Search for the cell housing the specified text and yield its [x, y] center coordinate. 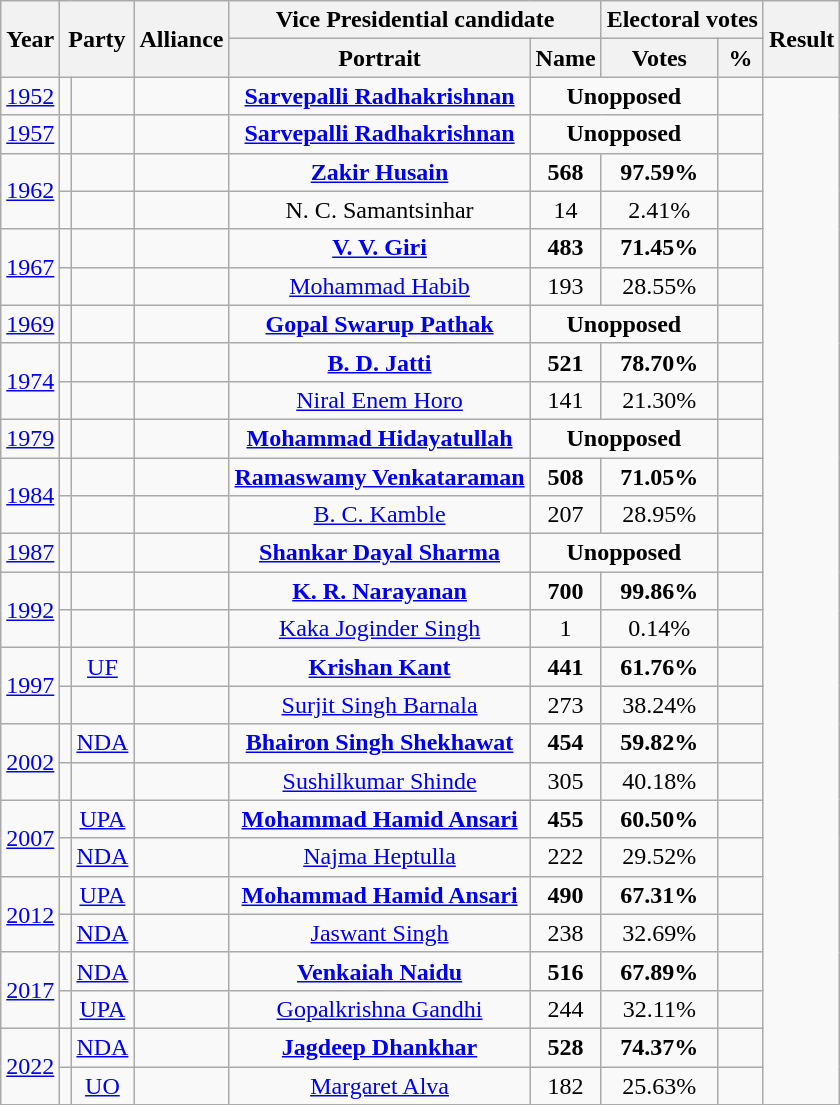
Venkaiah Naidu [380, 971]
Jagdeep Dhankhar [380, 1047]
1979 [30, 438]
521 [566, 362]
244 [566, 1009]
Mohammad Habib [380, 286]
14 [566, 210]
Surjit Singh Barnala [380, 705]
UO [102, 1085]
N. C. Samantsinhar [380, 210]
Mohammad Hidayatullah [380, 438]
29.52% [659, 857]
1952 [30, 96]
B. C. Kamble [380, 515]
Result [801, 39]
516 [566, 971]
78.70% [659, 362]
141 [566, 400]
Najma Heptulla [380, 857]
Kaka Joginder Singh [380, 629]
2007 [30, 838]
207 [566, 515]
Portrait [380, 58]
25.63% [659, 1085]
Margaret Alva [380, 1085]
1957 [30, 134]
2017 [30, 990]
528 [566, 1047]
182 [566, 1085]
97.59% [659, 172]
1969 [30, 324]
K. R. Narayanan [380, 591]
Party [97, 39]
222 [566, 857]
568 [566, 172]
21.30% [659, 400]
193 [566, 286]
60.50% [659, 819]
Ramaswamy Venkataraman [380, 477]
508 [566, 477]
1962 [30, 191]
Electoral votes [682, 20]
238 [566, 933]
Bhairon Singh Shekhawat [380, 743]
28.95% [659, 515]
1967 [30, 267]
V. V. Giri [380, 248]
67.31% [659, 895]
490 [566, 895]
99.86% [659, 591]
455 [566, 819]
32.11% [659, 1009]
0.14% [659, 629]
71.05% [659, 477]
454 [566, 743]
441 [566, 667]
Jaswant Singh [380, 933]
2002 [30, 762]
2.41% [659, 210]
40.18% [659, 781]
Gopalkrishna Gandhi [380, 1009]
Zakir Husain [380, 172]
Vice Presidential candidate [415, 20]
1987 [30, 553]
28.55% [659, 286]
74.37% [659, 1047]
Name [566, 58]
38.24% [659, 705]
273 [566, 705]
Niral Enem Horo [380, 400]
32.69% [659, 933]
Shankar Dayal Sharma [380, 553]
700 [566, 591]
61.76% [659, 667]
59.82% [659, 743]
2022 [30, 1066]
Votes [659, 58]
67.89% [659, 971]
Year [30, 39]
1997 [30, 686]
Alliance [182, 39]
1992 [30, 610]
71.45% [659, 248]
UF [102, 667]
Krishan Kant [380, 667]
1974 [30, 381]
B. D. Jatti [380, 362]
1 [566, 629]
2012 [30, 914]
Gopal Swarup Pathak [380, 324]
Sushilkumar Shinde [380, 781]
483 [566, 248]
1984 [30, 496]
% [741, 58]
305 [566, 781]
